Capture the cell that displays the provided text and extract its (X, Y) central coordinate. 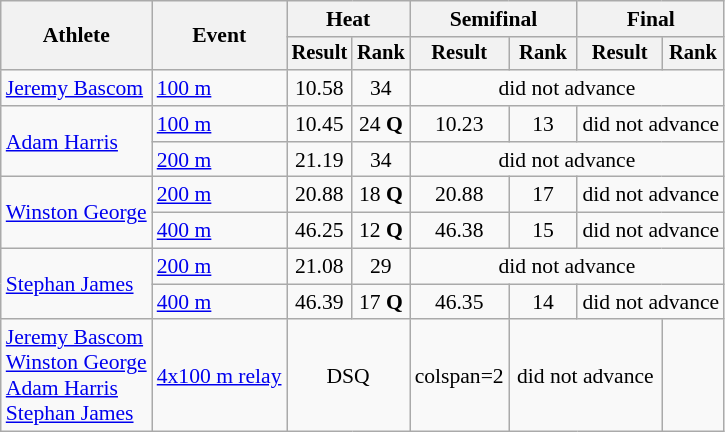
46.25 (320, 231)
18 Q (381, 195)
Winston George (76, 212)
Event (220, 36)
29 (381, 267)
14 (544, 302)
DSQ (348, 376)
colspan=2 (460, 376)
17 (544, 195)
Final (650, 19)
Semifinal (494, 19)
13 (544, 124)
Adam Harris (76, 142)
4x100 m relay (220, 376)
10.45 (320, 124)
Heat (348, 19)
12 Q (381, 231)
17 Q (381, 302)
24 Q (381, 124)
10.58 (320, 88)
Athlete (76, 36)
Jeremy Bascom (76, 88)
Stephan James (76, 284)
46.35 (460, 302)
46.39 (320, 302)
15 (544, 231)
21.19 (320, 160)
46.38 (460, 231)
Jeremy BascomWinston GeorgeAdam HarrisStephan James (76, 376)
10.23 (460, 124)
21.08 (320, 267)
